Identify which cell holds the provided text, then report its [x, y] central coordinate. 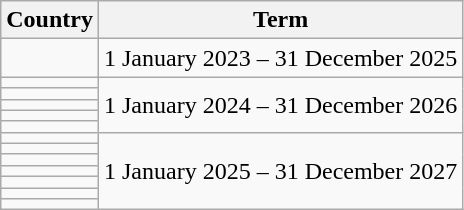
1 January 2025 – 31 December 2027 [280, 170]
1 January 2023 – 31 December 2025 [280, 58]
Country [50, 20]
1 January 2024 – 31 December 2026 [280, 104]
Term [280, 20]
